Return [x, y] of the center of cell containing provided text 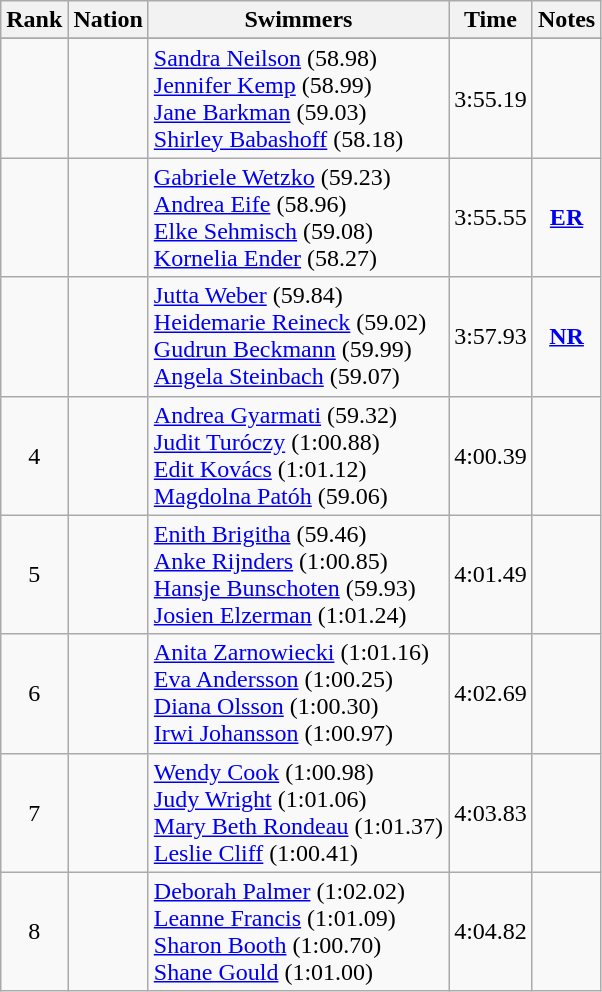
4 [34, 456]
Notes [566, 20]
Gabriele Wetzko (59.23) Andrea Eife (58.96) Elke Sehmisch (59.08) Kornelia Ender (58.27) [298, 218]
6 [34, 694]
Anita Zarnowiecki (1:01.16)Eva Andersson (1:00.25)Diana Olsson (1:00.30)Irwi Johansson (1:00.97) [298, 694]
7 [34, 812]
Deborah Palmer (1:02.02)Leanne Francis (1:01.09)Sharon Booth (1:00.70)Shane Gould (1:01.00) [298, 932]
4:00.39 [491, 456]
Andrea Gyarmati (59.32)Judit Turóczy (1:00.88)Edit Kovács (1:01.12)Magdolna Patóh (59.06) [298, 456]
Time [491, 20]
Nation [108, 20]
4:02.69 [491, 694]
Sandra Neilson (58.98) Jennifer Kemp (58.99) Jane Barkman (59.03) Shirley Babashoff (58.18) [298, 98]
5 [34, 574]
8 [34, 932]
3:57.93 [491, 336]
Enith Brigitha (59.46)Anke Rijnders (1:00.85)Hansje Bunschoten (59.93)Josien Elzerman (1:01.24) [298, 574]
Jutta Weber (59.84) Heidemarie Reineck (59.02) Gudrun Beckmann (59.99) Angela Steinbach (59.07) [298, 336]
ER [566, 218]
4:04.82 [491, 932]
Rank [34, 20]
3:55.19 [491, 98]
Swimmers [298, 20]
3:55.55 [491, 218]
4:03.83 [491, 812]
Wendy Cook (1:00.98)Judy Wright (1:01.06)Mary Beth Rondeau (1:01.37)Leslie Cliff (1:00.41) [298, 812]
4:01.49 [491, 574]
NR [566, 336]
